Detect which cell encompasses the target text, then output its [x, y] center coordinate. 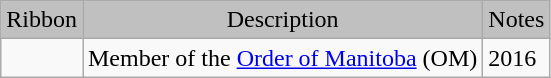
Ribbon [42, 20]
Notes [516, 20]
2016 [516, 58]
Member of the Order of Manitoba (OM) [282, 58]
Description [282, 20]
